From the cell containing the given text, extract its center point as (x, y) coordinate. 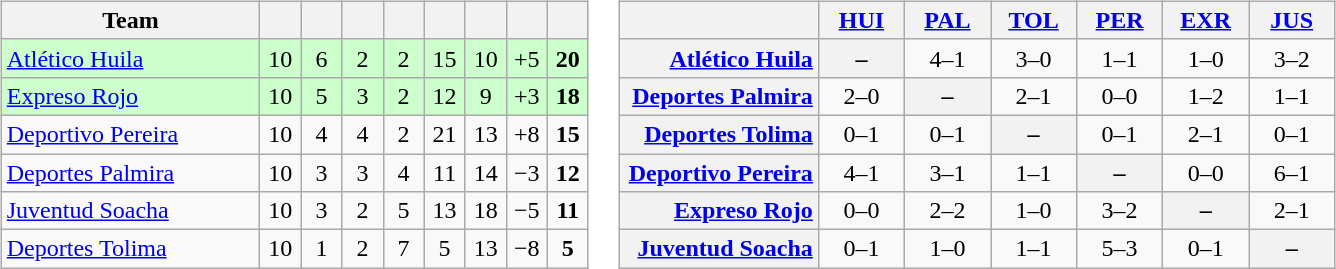
+8 (526, 134)
2–2 (947, 211)
−5 (526, 211)
20 (568, 58)
3–1 (947, 173)
Team (130, 20)
6 (322, 58)
6–1 (1292, 173)
PER (1120, 20)
21 (444, 134)
+3 (526, 96)
PAL (947, 20)
14 (486, 173)
JUS (1292, 20)
9 (486, 96)
1 (322, 249)
3–0 (1033, 58)
−8 (526, 249)
EXR (1206, 20)
2–0 (861, 96)
−3 (526, 173)
7 (404, 249)
1–2 (1206, 96)
5–3 (1120, 249)
HUI (861, 20)
+5 (526, 58)
TOL (1033, 20)
